Determine the (x, y) coordinate at the center of the cell enclosing the given text.  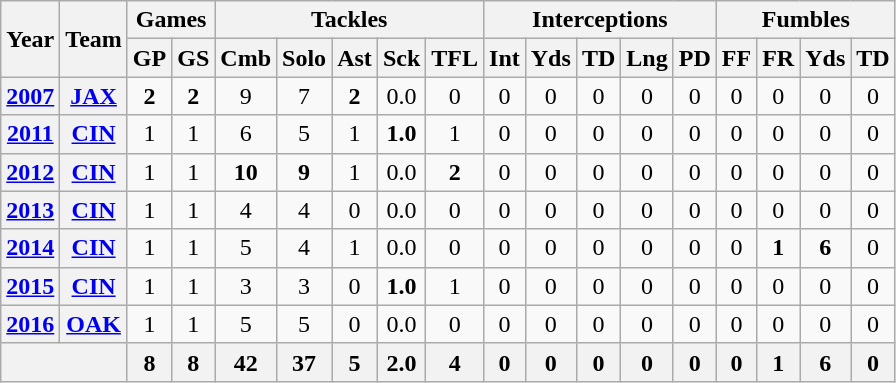
2.0 (401, 362)
Solo (304, 58)
2015 (30, 286)
Interceptions (600, 20)
Games (170, 20)
Ast (355, 58)
OAK (94, 324)
Tackles (350, 20)
FF (736, 58)
Int (505, 58)
FR (778, 58)
GP (149, 58)
Lng (647, 58)
Cmb (246, 58)
2014 (30, 248)
2013 (30, 210)
10 (246, 172)
Fumbles (806, 20)
JAX (94, 96)
7 (304, 96)
Year (30, 39)
Team (94, 39)
TFL (455, 58)
2007 (30, 96)
37 (304, 362)
42 (246, 362)
2011 (30, 134)
PD (694, 58)
GS (194, 58)
2012 (30, 172)
Sck (401, 58)
2016 (30, 324)
